Identify which cell holds the provided text, then report its (X, Y) central coordinate. 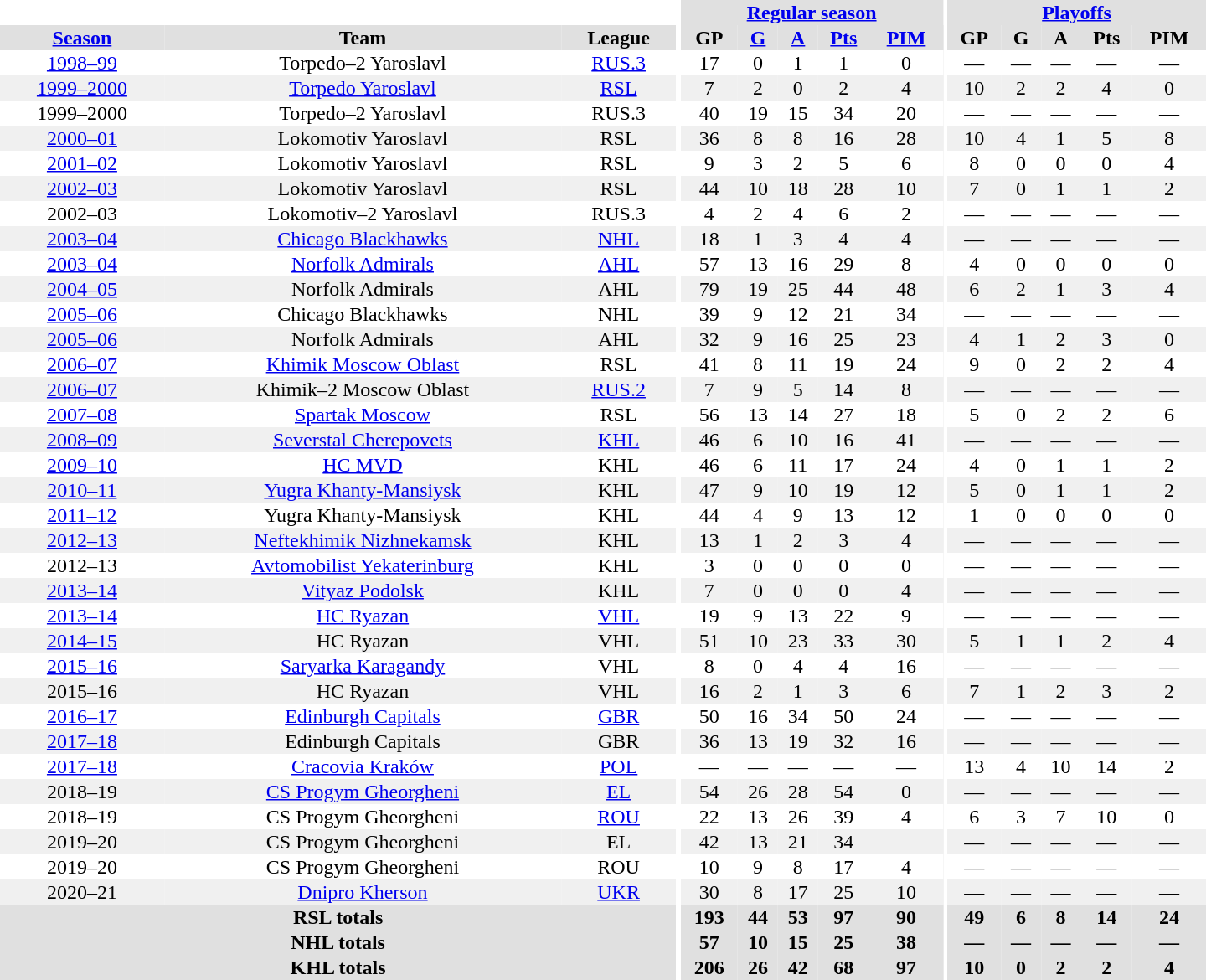
193 (709, 917)
Khimik Moscow Oblast (363, 364)
56 (709, 415)
Torpedo Yaroslavl (363, 88)
79 (709, 289)
206 (709, 967)
POL (618, 766)
2011–12 (82, 515)
40 (709, 113)
2008–09 (82, 440)
2000–01 (82, 138)
Spartak Moscow (363, 415)
29 (843, 264)
90 (906, 917)
Lokomotiv–2 Yaroslavl (363, 214)
2010–11 (82, 490)
KHL totals (338, 967)
Dnipro Kherson (363, 892)
UKR (618, 892)
68 (843, 967)
Saryarka Karagandy (363, 666)
Avtomobilist Yekaterinburg (363, 565)
2007–08 (82, 415)
Khimik–2 Moscow Oblast (363, 389)
Neftekhimik Nizhnekamsk (363, 540)
2001–02 (82, 163)
33 (843, 641)
HC MVD (363, 465)
2016–17 (82, 716)
20 (906, 113)
2004–05 (82, 289)
RUS.2 (618, 389)
2014–15 (82, 641)
51 (709, 641)
Cracovia Kraków (363, 766)
49 (974, 917)
27 (843, 415)
2009–10 (82, 465)
Playoffs (1077, 13)
2020–21 (82, 892)
Severstal Cherepovets (363, 440)
Vityaz Podolsk (363, 591)
38 (906, 942)
RSL totals (338, 917)
53 (798, 917)
47 (709, 490)
Regular season (811, 13)
Team (363, 38)
NHL totals (338, 942)
Season (82, 38)
League (618, 38)
1998–99 (82, 63)
48 (906, 289)
